Determine the [x, y] coordinate at the center of the cell enclosing the given text.  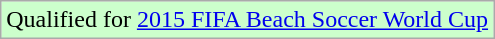
Qualified for 2015 FIFA Beach Soccer World Cup [248, 20]
